Provide the (x, y) coordinate of the cell's center where the given text is located.  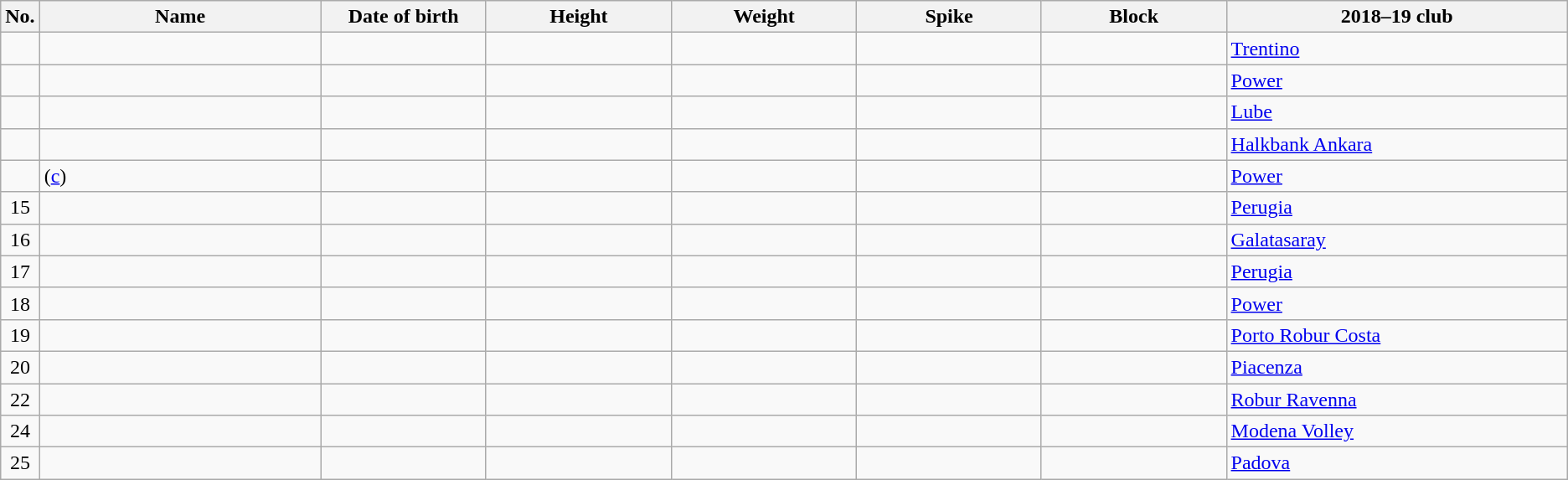
18 (20, 303)
22 (20, 400)
15 (20, 208)
24 (20, 431)
Modena Volley (1397, 431)
Date of birth (404, 17)
Spike (950, 17)
(c) (180, 176)
Block (1134, 17)
Name (180, 17)
Piacenza (1397, 367)
Robur Ravenna (1397, 400)
20 (20, 367)
16 (20, 240)
19 (20, 335)
Lube (1397, 112)
Weight (764, 17)
No. (20, 17)
2018–19 club (1397, 17)
Halkbank Ankara (1397, 144)
Porto Robur Costa (1397, 335)
Padova (1397, 463)
Trentino (1397, 49)
17 (20, 271)
Galatasaray (1397, 240)
Height (578, 17)
25 (20, 463)
